Extract the [X, Y] coordinate from the center of the cell holding the provided text.  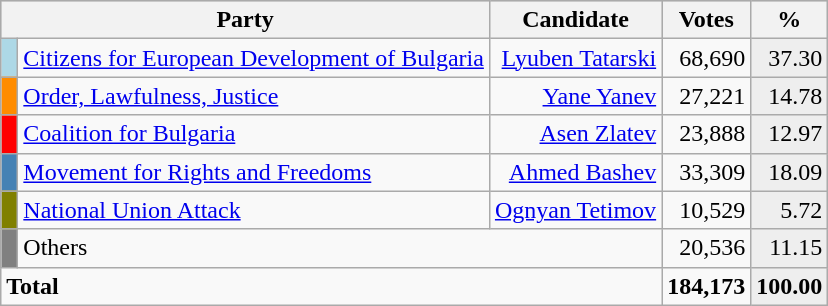
184,173 [706, 286]
National Union Attack [254, 210]
33,309 [706, 172]
Ahmed Bashev [575, 172]
Citizens for European Development of Bulgaria [254, 58]
37.30 [790, 58]
Yane Yanev [575, 96]
Asen Zlatev [575, 134]
68,690 [706, 58]
Votes [706, 20]
100.00 [790, 286]
18.09 [790, 172]
Others [340, 248]
Lyuben Tatarski [575, 58]
Party [246, 20]
10,529 [706, 210]
Movement for Rights and Freedoms [254, 172]
Total [332, 286]
23,888 [706, 134]
14.78 [790, 96]
Order, Lawfulness, Justice [254, 96]
Coalition for Bulgaria [254, 134]
20,536 [706, 248]
% [790, 20]
Ognyan Tetimov [575, 210]
Candidate [575, 20]
11.15 [790, 248]
5.72 [790, 210]
27,221 [706, 96]
12.97 [790, 134]
